Scan for the cell matching the given text and deliver its (X, Y) coordinate at center. 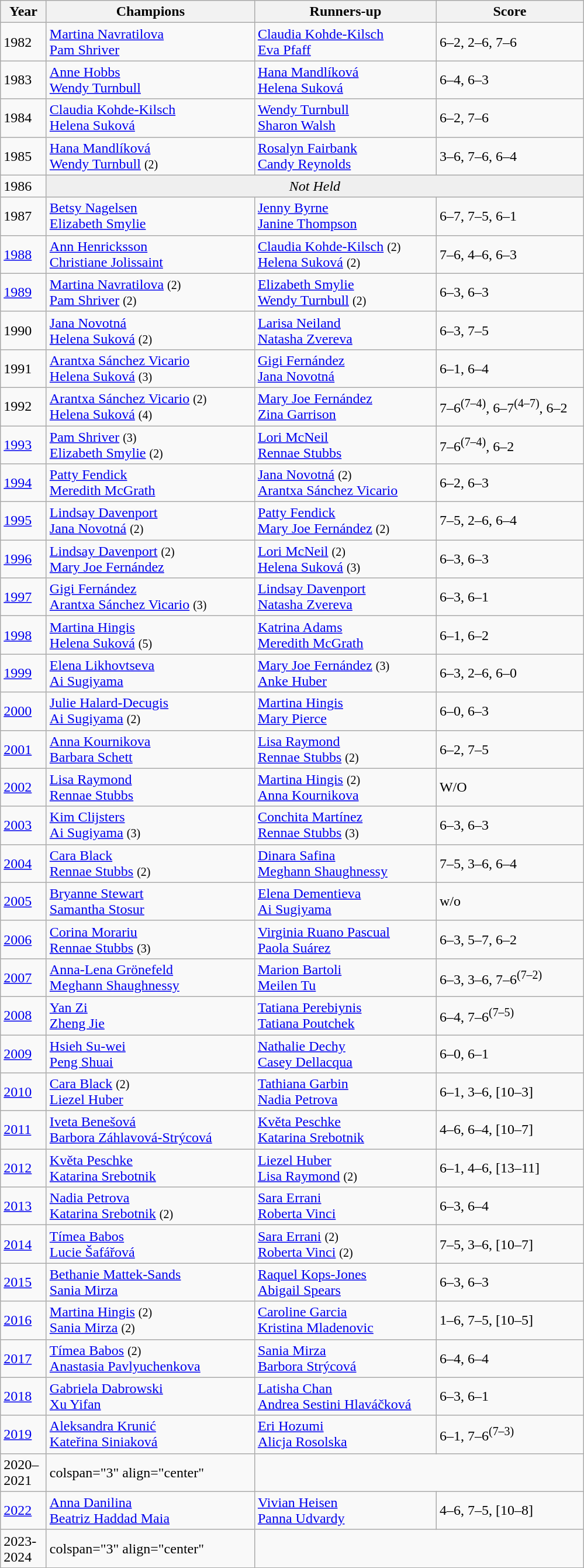
6–3, 5–7, 6–2 (510, 940)
Martina Hingis (2) Sania Mirza (2) (150, 1320)
1994 (23, 483)
Nathalie Dechy Casey Dellacqua (345, 1053)
Corina Morariu Rennae Stubbs (3) (150, 940)
6–2, 2–6, 7–6 (510, 42)
1982 (23, 42)
2011 (23, 1130)
Martina Navratilova Pam Shriver (150, 42)
Cara Black (2) Liezel Huber (150, 1092)
6–2, 6–3 (510, 483)
Anna Danilina Beatriz Haddad Maia (150, 1511)
1991 (23, 369)
6–2, 7–6 (510, 118)
3–6, 7–6, 6–4 (510, 156)
Iveta Benešová Barbora Záhlavová-Strýcová (150, 1130)
Score (510, 12)
Mary Joe Fernández (3) Anke Huber (345, 673)
Lisa Raymond Rennae Stubbs (150, 788)
Gabriela Dabrowski Xu Yifan (150, 1396)
Bryanne Stewart Samantha Stosur (150, 901)
1988 (23, 254)
6–3, 3–6, 7–6(7–2) (510, 977)
2006 (23, 940)
Not Held (315, 186)
Hana Mandlíková Helena Suková (345, 80)
6–1, 3–6, [10–3] (510, 1092)
2017 (23, 1359)
Hsieh Su-wei Peng Shuai (150, 1053)
Claudia Kohde-Kilsch Helena Suková (150, 118)
6–1, 7–6(7–3) (510, 1435)
1993 (23, 445)
7–5, 2–6, 6–4 (510, 521)
Gigi Fernández Arantxa Sánchez Vicario (3) (150, 597)
7–6(7–4), 6–2 (510, 445)
2018 (23, 1396)
Tathiana Garbin Nadia Petrova (345, 1092)
Bethanie Mattek-Sands Sania Mirza (150, 1282)
Sania Mirza Barbora Strýcová (345, 1359)
1998 (23, 635)
Sara Errani Roberta Vinci (345, 1206)
1990 (23, 330)
Jana Novotná (2) Arantxa Sánchez Vicario (345, 483)
6–4, 6–3 (510, 80)
Arantxa Sánchez Vicario Helena Suková (3) (150, 369)
W/O (510, 788)
Martina Hingis (2) Anna Kournikova (345, 788)
2005 (23, 901)
Tímea Babos Lucie Šafářová (150, 1244)
Dinara Safina Meghann Shaughnessy (345, 864)
2007 (23, 977)
2016 (23, 1320)
2009 (23, 1053)
Betsy Nagelsen Elizabeth Smylie (150, 216)
Eri Hozumi Alicja Rosolska (345, 1435)
Anne Hobbs Wendy Turnbull (150, 80)
Gigi Fernández Jana Novotná (345, 369)
6–3, 2–6, 6–0 (510, 673)
Cara Black Rennae Stubbs (2) (150, 864)
w/o (510, 901)
Lindsay Davenport Natasha Zvereva (345, 597)
2000 (23, 711)
Lindsay Davenport (2) Mary Joe Fernández (150, 559)
Claudia Kohde-Kilsch Eva Pfaff (345, 42)
Martina Hingis Helena Suková (5) (150, 635)
1983 (23, 80)
Hana Mandlíková Wendy Turnbull (2) (150, 156)
1996 (23, 559)
2002 (23, 788)
6–3, 6–4 (510, 1206)
Virginia Ruano Pascual Paola Suárez (345, 940)
7–5, 3–6, [10–7] (510, 1244)
1–6, 7–5, [10–5] (510, 1320)
1986 (23, 186)
1992 (23, 406)
6–4, 7–6(7–5) (510, 1016)
1995 (23, 521)
Aleksandra Krunić Kateřina Siniaková (150, 1435)
1997 (23, 597)
Runners-up (345, 12)
4–6, 7–5, [10–8] (510, 1511)
Marion Bartoli Meilen Tu (345, 977)
Nadia Petrova Katarina Srebotnik (2) (150, 1206)
6–1, 4–6, [13–11] (510, 1168)
Raquel Kops-Jones Abigail Spears (345, 1282)
Ann Henricksson Christiane Jolissaint (150, 254)
Julie Halard-Decugis Ai Sugiyama (2) (150, 711)
7–6, 4–6, 6–3 (510, 254)
2012 (23, 1168)
2014 (23, 1244)
Elizabeth Smylie Wendy Turnbull (2) (345, 293)
Katrina Adams Meredith McGrath (345, 635)
Arantxa Sánchez Vicario (2) Helena Suková (4) (150, 406)
1999 (23, 673)
Anna-Lena Grönefeld Meghann Shaughnessy (150, 977)
Pam Shriver (3) Elizabeth Smylie (2) (150, 445)
Mary Joe Fernández Zina Garrison (345, 406)
7–5, 3–6, 6–4 (510, 864)
2020–2021 (23, 1472)
Jenny Byrne Janine Thompson (345, 216)
Martina Navratilova (2) Pam Shriver (2) (150, 293)
6–7, 7–5, 6–1 (510, 216)
6–3, 7–5 (510, 330)
2015 (23, 1282)
2004 (23, 864)
6–1, 6–2 (510, 635)
Caroline Garcia Kristina Mladenovic (345, 1320)
1989 (23, 293)
6–2, 7–5 (510, 749)
Elena Likhovtseva Ai Sugiyama (150, 673)
Latisha Chan Andrea Sestini Hlaváčková (345, 1396)
Conchita Martínez Rennae Stubbs (3) (345, 825)
2008 (23, 1016)
Larisa Neiland Natasha Zvereva (345, 330)
Tatiana Perebiynis Tatiana Poutchek (345, 1016)
2001 (23, 749)
Wendy Turnbull Sharon Walsh (345, 118)
Kim Clijsters Ai Sugiyama (3) (150, 825)
Elena Dementieva Ai Sugiyama (345, 901)
Tímea Babos (2) Anastasia Pavlyuchenkova (150, 1359)
Jana Novotná Helena Suková (2) (150, 330)
Liezel Huber Lisa Raymond (2) (345, 1168)
2022 (23, 1511)
Rosalyn Fairbank Candy Reynolds (345, 156)
Lisa Raymond Rennae Stubbs (2) (345, 749)
2010 (23, 1092)
2013 (23, 1206)
7–6(7–4), 6–7(4–7), 6–2 (510, 406)
Anna Kournikova Barbara Schett (150, 749)
6–0, 6–1 (510, 1053)
2023-2024 (23, 1548)
Claudia Kohde-Kilsch (2) Helena Suková (2) (345, 254)
Patty Fendick Mary Joe Fernández (2) (345, 521)
6–1, 6–4 (510, 369)
Yan Zi Zheng Jie (150, 1016)
1985 (23, 156)
Vivian Heisen Panna Udvardy (345, 1511)
1987 (23, 216)
2019 (23, 1435)
Lindsay Davenport Jana Novotná (2) (150, 521)
6–4, 6–4 (510, 1359)
Sara Errani (2) Roberta Vinci (2) (345, 1244)
1984 (23, 118)
Martina Hingis Mary Pierce (345, 711)
Lori McNeil (2) Helena Suková (3) (345, 559)
6–0, 6–3 (510, 711)
Champions (150, 12)
Year (23, 12)
Patty Fendick Meredith McGrath (150, 483)
4–6, 6–4, [10–7] (510, 1130)
2003 (23, 825)
Lori McNeil Rennae Stubbs (345, 445)
